Locate the cell with the specified text and output its [X, Y] center coordinate. 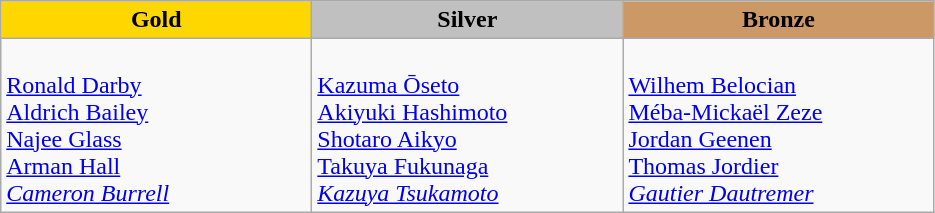
Gold [156, 20]
Kazuma ŌsetoAkiyuki HashimotoShotaro AikyoTakuya FukunagaKazuya Tsukamoto [468, 126]
Silver [468, 20]
Bronze [778, 20]
Ronald DarbyAldrich BaileyNajee GlassArman HallCameron Burrell [156, 126]
Wilhem BelocianMéba-Mickaël ZezeJordan GeenenThomas JordierGautier Dautremer [778, 126]
